Pinpoint the cell where the given text exists, returning its [x, y] midpoint coordinate. 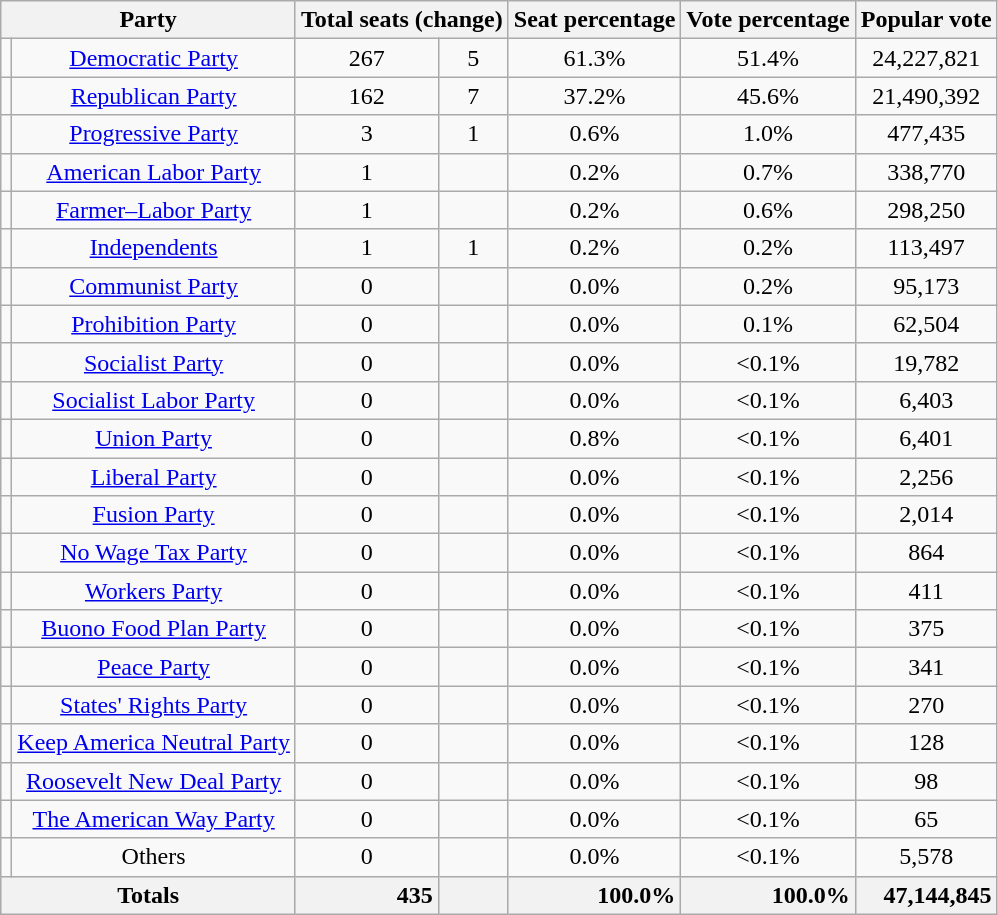
Seat percentage [594, 20]
Keep America Neutral Party [154, 743]
37.2% [594, 96]
Independents [154, 248]
3 [366, 134]
19,782 [926, 362]
61.3% [594, 58]
0.1% [768, 324]
Roosevelt New Deal Party [154, 781]
375 [926, 629]
Workers Party [154, 591]
Liberal Party [154, 477]
1.0% [768, 134]
298,250 [926, 210]
Total seats (change) [402, 20]
2,014 [926, 515]
Peace Party [154, 667]
Socialist Labor Party [154, 400]
7 [473, 96]
Communist Party [154, 286]
477,435 [926, 134]
6,403 [926, 400]
Prohibition Party [154, 324]
338,770 [926, 172]
Socialist Party [154, 362]
51.4% [768, 58]
States' Rights Party [154, 705]
341 [926, 667]
98 [926, 781]
Farmer–Labor Party [154, 210]
128 [926, 743]
435 [366, 895]
864 [926, 553]
Fusion Party [154, 515]
0.8% [594, 438]
Progressive Party [154, 134]
270 [926, 705]
Vote percentage [768, 20]
162 [366, 96]
Party [148, 20]
Totals [148, 895]
No Wage Tax Party [154, 553]
62,504 [926, 324]
95,173 [926, 286]
21,490,392 [926, 96]
Others [154, 857]
5 [473, 58]
The American Way Party [154, 819]
Popular vote [926, 20]
American Labor Party [154, 172]
24,227,821 [926, 58]
Union Party [154, 438]
2,256 [926, 477]
6,401 [926, 438]
113,497 [926, 248]
65 [926, 819]
47,144,845 [926, 895]
5,578 [926, 857]
267 [366, 58]
45.6% [768, 96]
Republican Party [154, 96]
Buono Food Plan Party [154, 629]
Democratic Party [154, 58]
411 [926, 591]
0.7% [768, 172]
